Identify which cell holds the provided text, then report its [x, y] central coordinate. 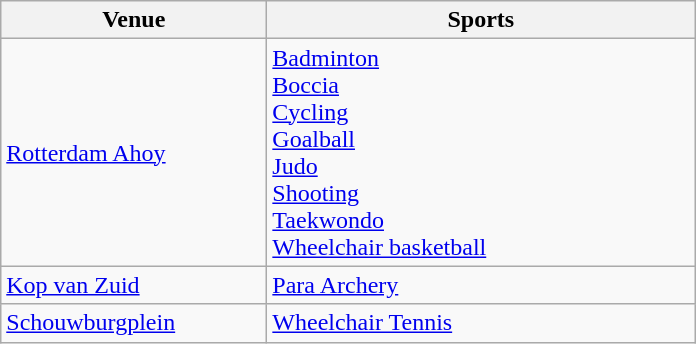
Rotterdam Ahoy [134, 152]
Sports [481, 20]
BadmintonBocciaCyclingGoalballJudoShootingTaekwondoWheelchair basketball [481, 152]
Schouwburgplein [134, 323]
Wheelchair Tennis [481, 323]
Kop van Zuid [134, 285]
Venue [134, 20]
Para Archery [481, 285]
